Find where the given text appears and provide that cell's center as (X, Y) coordinate. 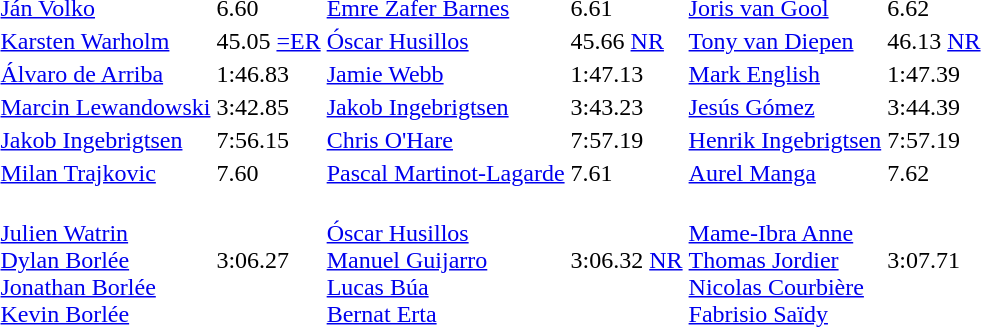
3:43.23 (626, 107)
Óscar Husillos (446, 41)
45.66 NR (626, 41)
1:46.83 (268, 74)
Mark English (785, 74)
Henrik Ingebrigtsen (785, 140)
Chris O'Hare (446, 140)
3:42.85 (268, 107)
7:56.15 (268, 140)
Pascal Martinot-Lagarde (446, 173)
45.05 =ER (268, 41)
Jesús Gómez (785, 107)
Jamie Webb (446, 74)
1:47.13 (626, 74)
Jakob Ingebrigtsen (446, 107)
Tony van Diepen (785, 41)
Aurel Manga (785, 173)
7.61 (626, 173)
7.60 (268, 173)
7:57.19 (626, 140)
